Search for the cell housing the specified text and yield its [x, y] center coordinate. 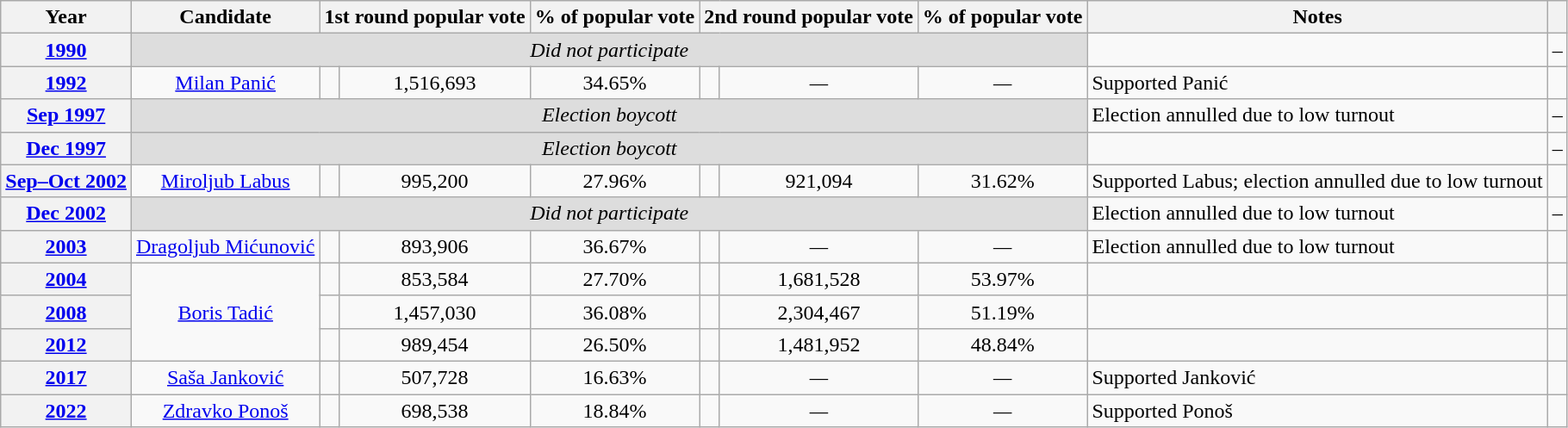
18.84% [615, 411]
Saša Janković [225, 377]
Boris Tadić [225, 312]
Supported Janković [1317, 377]
1,481,952 [818, 344]
34.65% [615, 83]
Dec 2002 [66, 214]
27.96% [615, 181]
921,094 [818, 181]
51.19% [1003, 312]
Notes [1317, 17]
Zdravko Ponoš [225, 411]
Supported Ponoš [1317, 411]
48.84% [1003, 344]
853,584 [434, 279]
1st round popular vote [425, 17]
Sep 1997 [66, 115]
1,457,030 [434, 312]
Miroljub Labus [225, 181]
Dec 1997 [66, 148]
36.08% [615, 312]
1,681,528 [818, 279]
Dragoljub Mićunović [225, 246]
698,538 [434, 411]
16.63% [615, 377]
26.50% [615, 344]
2012 [66, 344]
2008 [66, 312]
2,304,467 [818, 312]
995,200 [434, 181]
1992 [66, 83]
53.97% [1003, 279]
27.70% [615, 279]
1,516,693 [434, 83]
2022 [66, 411]
893,906 [434, 246]
989,454 [434, 344]
36.67% [615, 246]
Supported Panić [1317, 83]
2004 [66, 279]
Sep–Oct 2002 [66, 181]
Year [66, 17]
2017 [66, 377]
Supported Labus; election annulled due to low turnout [1317, 181]
Milan Panić [225, 83]
507,728 [434, 377]
1990 [66, 50]
Candidate [225, 17]
2003 [66, 246]
31.62% [1003, 181]
2nd round popular vote [809, 17]
